For the text-containing cell, return its midpoint in (x, y) coordinate format. 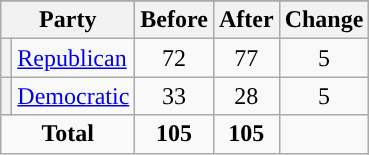
Republican (74, 58)
28 (246, 96)
Party (68, 20)
72 (174, 58)
Before (174, 20)
33 (174, 96)
After (246, 20)
Democratic (74, 96)
Change (324, 20)
Total (68, 134)
77 (246, 58)
